Find where the given text appears and provide that cell's center as (X, Y) coordinate. 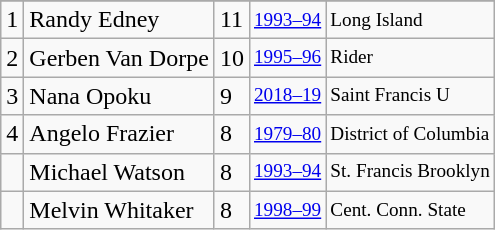
1 (12, 20)
1998–99 (287, 210)
Randy Edney (120, 20)
Michael Watson (120, 172)
District of Columbia (410, 134)
4 (12, 134)
2 (12, 58)
Cent. Conn. State (410, 210)
11 (232, 20)
St. Francis Brooklyn (410, 172)
Nana Opoku (120, 96)
9 (232, 96)
1995–96 (287, 58)
Gerben Van Dorpe (120, 58)
Long Island (410, 20)
1979–80 (287, 134)
Rider (410, 58)
2018–19 (287, 96)
10 (232, 58)
3 (12, 96)
Melvin Whitaker (120, 210)
Angelo Frazier (120, 134)
Saint Francis U (410, 96)
